Provide the [x, y] coordinate of the cell's center where the given text is located.  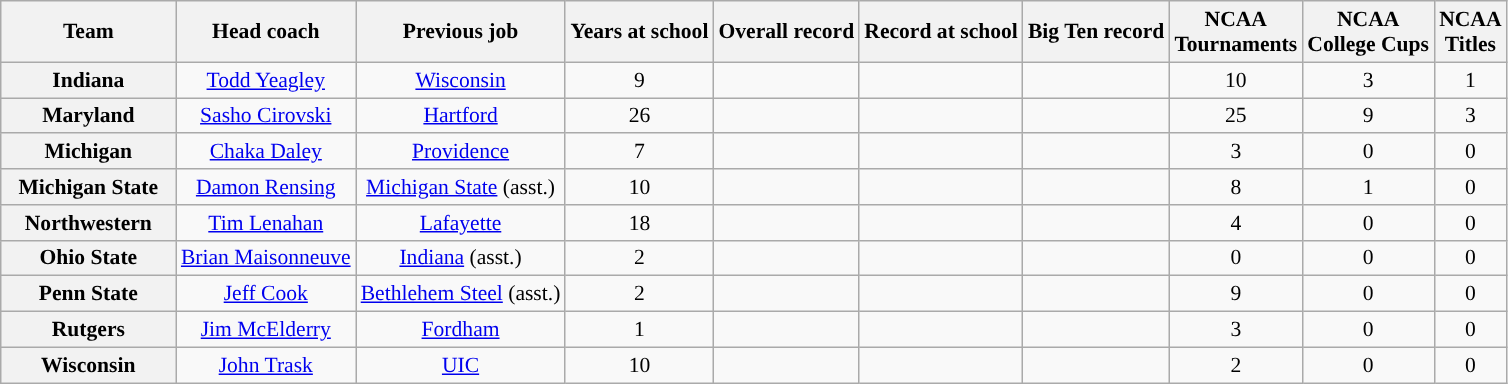
Northwestern [88, 223]
Record at school [941, 32]
Ohio State [88, 258]
Jeff Cook [266, 294]
4 [1236, 223]
Previous job [461, 32]
Tim Lenahan [266, 223]
Todd Yeagley [266, 80]
John Trask [266, 365]
Fordham [461, 330]
NCAATitles [1470, 32]
Michigan State [88, 187]
7 [639, 152]
Providence [461, 152]
Michigan State (asst.) [461, 187]
Sasho Cirovski [266, 116]
UIC [461, 365]
Brian Maisonneuve [266, 258]
Indiana [88, 80]
Michigan [88, 152]
Maryland [88, 116]
Hartford [461, 116]
Big Ten record [1096, 32]
Lafayette [461, 223]
Indiana (asst.) [461, 258]
25 [1236, 116]
Overall record [786, 32]
Head coach [266, 32]
Jim McElderry [266, 330]
Team [88, 32]
Rutgers [88, 330]
Damon Rensing [266, 187]
Bethlehem Steel (asst.) [461, 294]
NCAATournaments [1236, 32]
NCAACollege Cups [1368, 32]
26 [639, 116]
Chaka Daley [266, 152]
Penn State [88, 294]
18 [639, 223]
Years at school [639, 32]
8 [1236, 187]
